Identify which cell holds the provided text, then report its (X, Y) central coordinate. 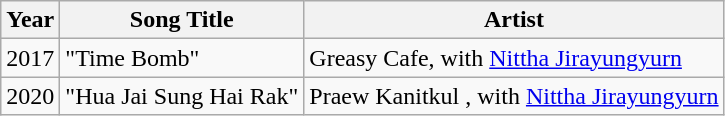
2017 (30, 58)
"Hua Jai Sung Hai Rak" (182, 96)
"Time Bomb" (182, 58)
Song Title (182, 20)
Greasy Cafe, with Nittha Jirayungyurn (514, 58)
Artist (514, 20)
Year (30, 20)
Praew Kanitkul , with Nittha Jirayungyurn (514, 96)
2020 (30, 96)
